Return [X, Y] of the center of cell containing provided text 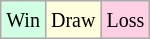
Draw [72, 20]
Win [24, 20]
Loss [126, 20]
